Provide the (X, Y) coordinate of the cell's center where the given text is located.  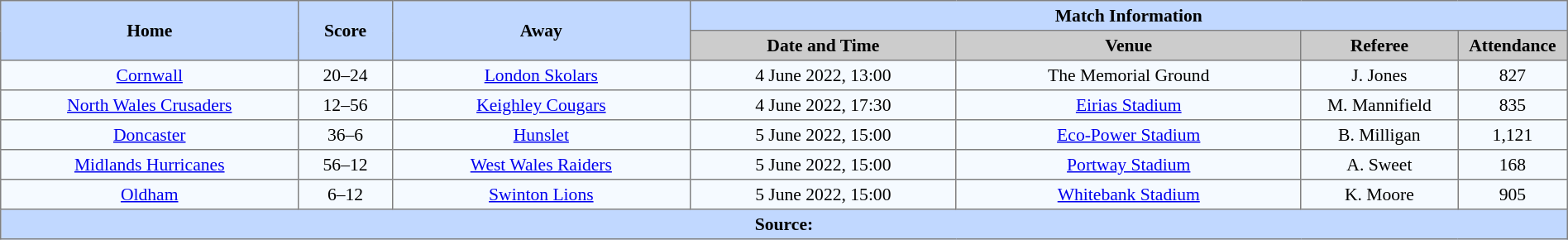
J. Jones (1379, 75)
Eirias Stadium (1128, 105)
Cornwall (150, 75)
Source: (784, 224)
168 (1513, 165)
Attendance (1513, 46)
Score (346, 31)
Hunslet (541, 135)
North Wales Crusaders (150, 105)
Venue (1128, 46)
M. Mannifield (1379, 105)
835 (1513, 105)
12–56 (346, 105)
Keighley Cougars (541, 105)
Match Information (1128, 16)
6–12 (346, 194)
West Wales Raiders (541, 165)
Doncaster (150, 135)
Home (150, 31)
905 (1513, 194)
The Memorial Ground (1128, 75)
London Skolars (541, 75)
Referee (1379, 46)
Midlands Hurricanes (150, 165)
Away (541, 31)
20–24 (346, 75)
1,121 (1513, 135)
Whitebank Stadium (1128, 194)
4 June 2022, 17:30 (823, 105)
4 June 2022, 13:00 (823, 75)
36–6 (346, 135)
B. Milligan (1379, 135)
Oldham (150, 194)
Portway Stadium (1128, 165)
Eco-Power Stadium (1128, 135)
Date and Time (823, 46)
56–12 (346, 165)
A. Sweet (1379, 165)
827 (1513, 75)
Swinton Lions (541, 194)
K. Moore (1379, 194)
